Find where the given text appears and provide that cell's center as [x, y] coordinate. 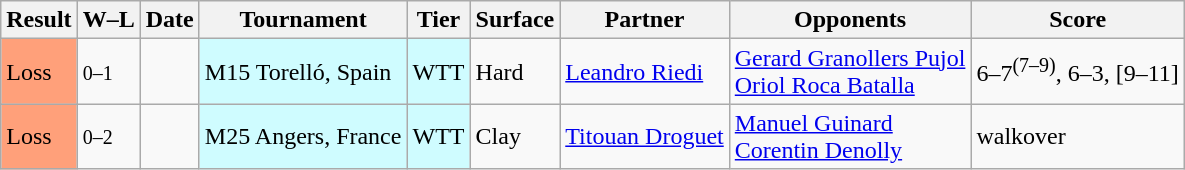
M15 Torelló, Spain [303, 72]
M25 Angers, France [303, 136]
Leandro Riedi [645, 72]
W–L [108, 20]
Tournament [303, 20]
Tier [438, 20]
0–1 [108, 72]
Hard [515, 72]
0–2 [108, 136]
Date [170, 20]
Score [1078, 20]
Surface [515, 20]
6–7(7–9), 6–3, [9–11] [1078, 72]
Partner [645, 20]
Clay [515, 136]
Opponents [850, 20]
Titouan Droguet [645, 136]
Gerard Granollers Pujol Oriol Roca Batalla [850, 72]
Result [39, 20]
walkover [1078, 136]
Manuel Guinard Corentin Denolly [850, 136]
